Identify which cell holds the provided text, then report its (X, Y) central coordinate. 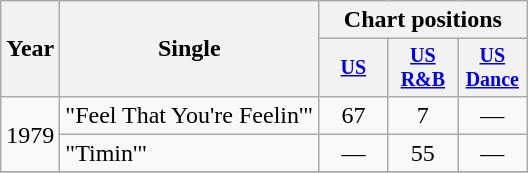
USDance (492, 68)
US (354, 68)
55 (422, 153)
Year (30, 49)
"Timin'" (190, 153)
7 (422, 115)
1979 (30, 134)
Single (190, 49)
USR&B (422, 68)
"Feel That You're Feelin'" (190, 115)
67 (354, 115)
Chart positions (423, 20)
